Output the (x, y) coordinate of the center of the cell containing the given text.  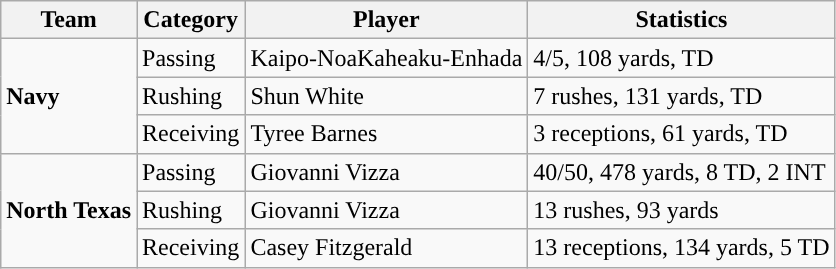
7 rushes, 131 yards, TD (682, 96)
3 receptions, 61 yards, TD (682, 134)
Category (190, 20)
13 receptions, 134 yards, 5 TD (682, 248)
Shun White (386, 96)
Navy (69, 96)
Casey Fitzgerald (386, 248)
North Texas (69, 210)
Player (386, 20)
Kaipo-NoaKaheaku-Enhada (386, 58)
Team (69, 20)
Tyree Barnes (386, 134)
Statistics (682, 20)
4/5, 108 yards, TD (682, 58)
40/50, 478 yards, 8 TD, 2 INT (682, 172)
13 rushes, 93 yards (682, 210)
